Detect which cell encompasses the target text, then output its [x, y] center coordinate. 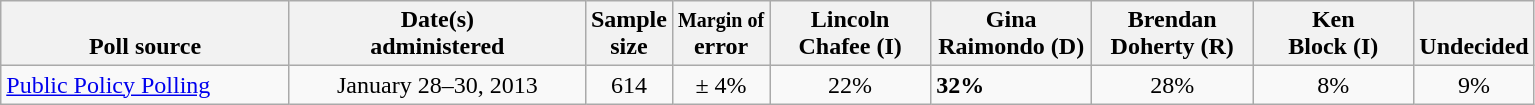
GinaRaimondo (D) [1012, 34]
28% [1172, 85]
9% [1474, 85]
614 [628, 85]
± 4% [720, 85]
Poll source [146, 34]
22% [850, 85]
Margin oferror [720, 34]
Undecided [1474, 34]
32% [1012, 85]
KenBlock (I) [1334, 34]
January 28–30, 2013 [437, 85]
Public Policy Polling [146, 85]
LincolnChafee (I) [850, 34]
BrendanDoherty (R) [1172, 34]
Samplesize [628, 34]
Date(s)administered [437, 34]
8% [1334, 85]
